Detect which cell encompasses the target text, then output its (x, y) center coordinate. 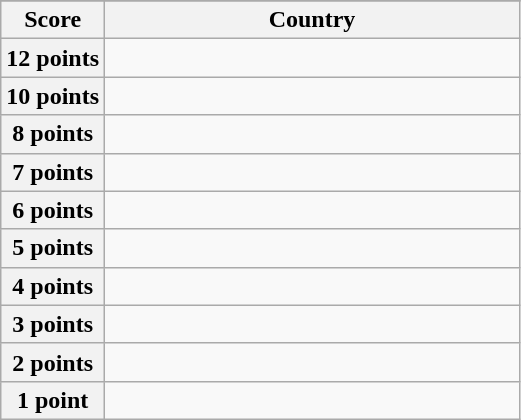
12 points (53, 58)
7 points (53, 172)
2 points (53, 362)
1 point (53, 400)
10 points (53, 96)
4 points (53, 286)
6 points (53, 210)
Score (53, 20)
Country (312, 20)
3 points (53, 324)
8 points (53, 134)
5 points (53, 248)
